Return the [x, y] coordinate for the center point of the cell that contains the specified text.  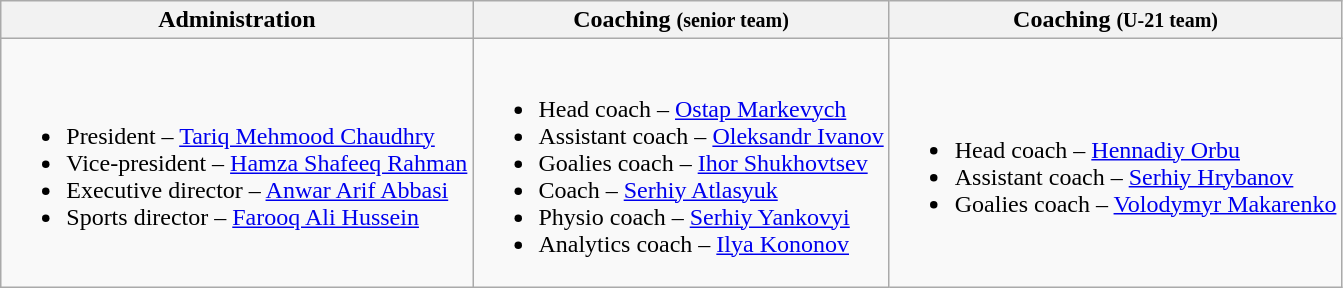
President – Tariq Mehmood ChaudhryVice-president – Hamza Shafeeq RahmanExecutive director – Anwar Arif AbbasiSports director – Farooq Ali Hussein [237, 163]
Coaching (senior team) [681, 20]
Administration [237, 20]
Coaching (U-21 team) [1116, 20]
Head coach – Hennadiy OrbuAssistant coach – Serhiy HrybanovGoalies coach – Volodymyr Makarenko [1116, 163]
